Search for the cell housing the specified text and yield its (x, y) center coordinate. 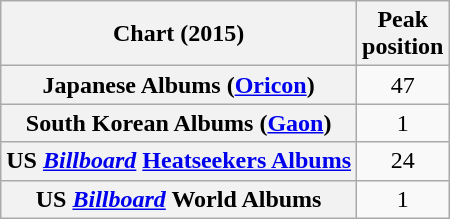
US Billboard Heatseekers Albums (179, 161)
47 (403, 85)
US Billboard World Albums (179, 199)
Japanese Albums (Oricon) (179, 85)
24 (403, 161)
South Korean Albums (Gaon) (179, 123)
Chart (2015) (179, 34)
Peakposition (403, 34)
